From the cell containing the given text, extract its center point as (X, Y) coordinate. 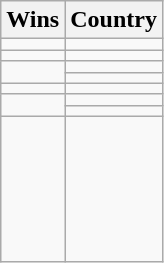
Country (114, 20)
Wins (33, 20)
